Extract the [x, y] coordinate from the center of the cell holding the provided text.  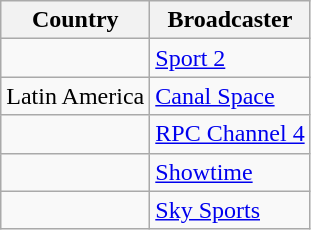
RPC Channel 4 [230, 134]
Sky Sports [230, 210]
Showtime [230, 172]
Country [76, 20]
Latin America [76, 96]
Sport 2 [230, 58]
Canal Space [230, 96]
Broadcaster [230, 20]
